Capture the cell that displays the provided text and extract its [x, y] central coordinate. 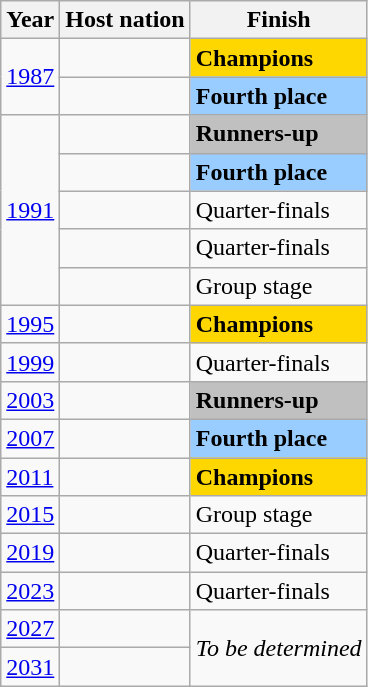
2019 [30, 553]
2027 [30, 629]
1987 [30, 77]
1991 [30, 210]
2031 [30, 667]
Finish [278, 20]
2007 [30, 438]
To be determined [278, 648]
2023 [30, 591]
1999 [30, 362]
Year [30, 20]
2003 [30, 400]
1995 [30, 324]
2011 [30, 477]
2015 [30, 515]
Host nation [125, 20]
